Find where the given text appears and provide that cell's center as [X, Y] coordinate. 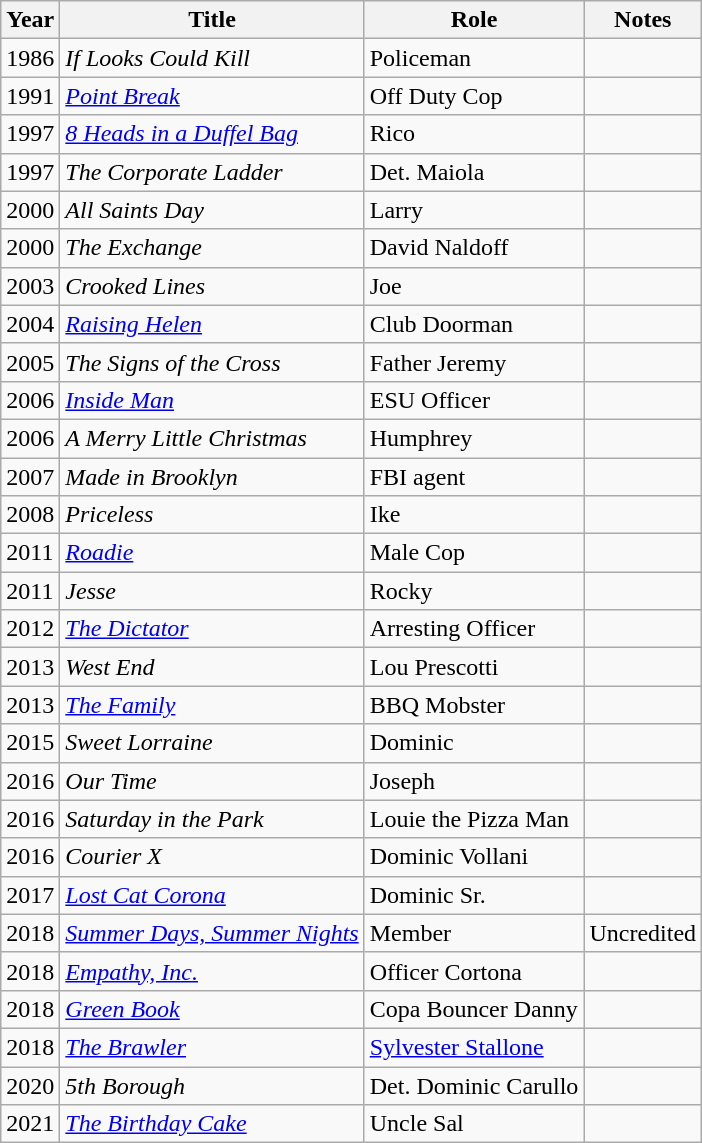
8 Heads in a Duffel Bag [212, 134]
Det. Dominic Carullo [474, 1085]
Father Jeremy [474, 362]
Raising Helen [212, 324]
Point Break [212, 96]
Crooked Lines [212, 286]
The Corporate Ladder [212, 172]
The Birthday Cake [212, 1124]
Officer Cortona [474, 971]
The Signs of the Cross [212, 362]
Our Time [212, 781]
Male Cop [474, 553]
2017 [30, 895]
BBQ Mobster [474, 705]
The Dictator [212, 629]
Title [212, 20]
Larry [474, 210]
Det. Maiola [474, 172]
1991 [30, 96]
Sylvester Stallone [474, 1047]
Summer Days, Summer Nights [212, 933]
The Exchange [212, 248]
Member [474, 933]
Rico [474, 134]
Empathy, Inc. [212, 971]
Club Doorman [474, 324]
Roadie [212, 553]
The Brawler [212, 1047]
Uncle Sal [474, 1124]
Copa Bouncer Danny [474, 1009]
2012 [30, 629]
FBI agent [474, 477]
Dominic Vollani [474, 857]
Off Duty Cop [474, 96]
2021 [30, 1124]
2020 [30, 1085]
All Saints Day [212, 210]
2008 [30, 515]
The Family [212, 705]
Policeman [474, 58]
Humphrey [474, 438]
2015 [30, 743]
2005 [30, 362]
Sweet Lorraine [212, 743]
Rocky [474, 591]
Notes [643, 20]
2003 [30, 286]
Inside Man [212, 400]
Ike [474, 515]
Courier X [212, 857]
Role [474, 20]
ESU Officer [474, 400]
Priceless [212, 515]
David Naldoff [474, 248]
Uncredited [643, 933]
Joseph [474, 781]
Made in Brooklyn [212, 477]
Lou Prescotti [474, 667]
2004 [30, 324]
2007 [30, 477]
West End [212, 667]
Joe [474, 286]
Year [30, 20]
If Looks Could Kill [212, 58]
A Merry Little Christmas [212, 438]
Lost Cat Corona [212, 895]
Dominic [474, 743]
Green Book [212, 1009]
Arresting Officer [474, 629]
5th Borough [212, 1085]
1986 [30, 58]
Dominic Sr. [474, 895]
Jesse [212, 591]
Saturday in the Park [212, 819]
Louie the Pizza Man [474, 819]
